Extract the (X, Y) coordinate from the center of the cell holding the provided text.  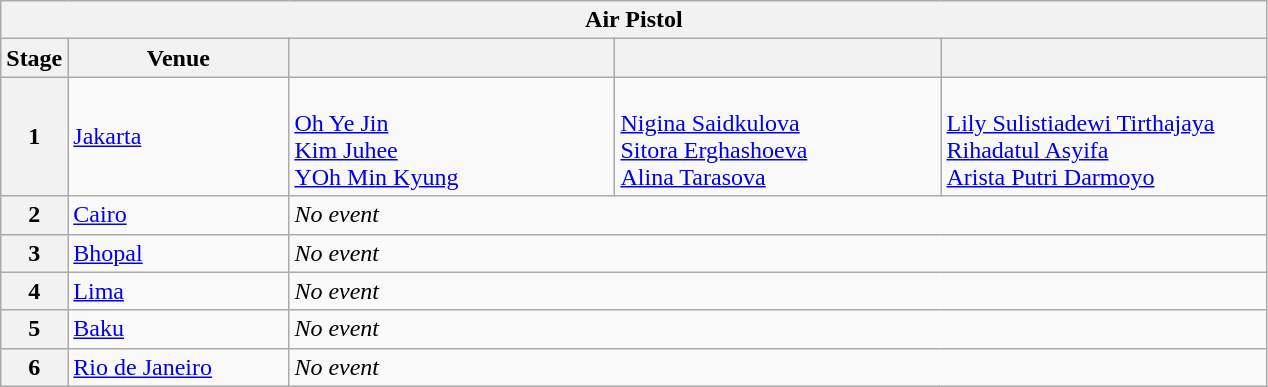
Oh Ye Jin Kim Juhee YOh Min Kyung (452, 136)
Nigina Saidkulova Sitora Erghashoeva Alina Tarasova (778, 136)
3 (34, 253)
Baku (178, 329)
Air Pistol (634, 20)
Jakarta (178, 136)
6 (34, 367)
Lily Sulistiadewi Tirthajaya Rihadatul Asyifa Arista Putri Darmoyo (1104, 136)
2 (34, 215)
Venue (178, 58)
Stage (34, 58)
5 (34, 329)
4 (34, 291)
Rio de Janeiro (178, 367)
Cairo (178, 215)
Lima (178, 291)
1 (34, 136)
Bhopal (178, 253)
